Locate the cell with the specified text and output its [X, Y] center coordinate. 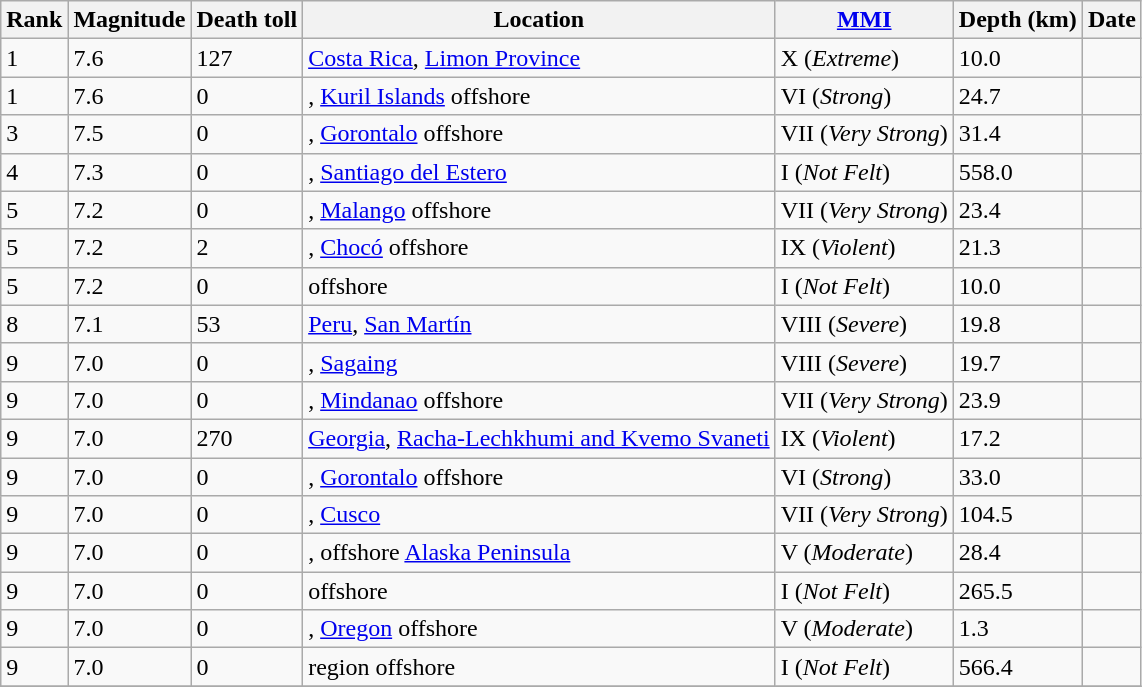
, Chocó offshore [539, 248]
Depth (km) [1018, 20]
28.4 [1018, 553]
270 [247, 438]
558.0 [1018, 172]
, Malango offshore [539, 210]
4 [34, 172]
X (Extreme) [864, 58]
2 [247, 248]
7.1 [130, 324]
53 [247, 324]
, Kuril Islands offshore [539, 96]
region offshore [539, 667]
Costa Rica, Limon Province [539, 58]
19.8 [1018, 324]
566.4 [1018, 667]
19.7 [1018, 362]
, Oregon offshore [539, 629]
31.4 [1018, 134]
, Santiago del Estero [539, 172]
Magnitude [130, 20]
24.7 [1018, 96]
3 [34, 134]
Location [539, 20]
21.3 [1018, 248]
23.4 [1018, 210]
Georgia, Racha-Lechkhumi and Kvemo Svaneti [539, 438]
8 [34, 324]
Death toll [247, 20]
127 [247, 58]
Date [1112, 20]
1.3 [1018, 629]
265.5 [1018, 591]
33.0 [1018, 477]
23.9 [1018, 400]
Peru, San Martín [539, 324]
, Sagaing [539, 362]
7.5 [130, 134]
7.3 [130, 172]
17.2 [1018, 438]
104.5 [1018, 515]
MMI [864, 20]
, offshore Alaska Peninsula [539, 553]
, Mindanao offshore [539, 400]
, Cusco [539, 515]
Rank [34, 20]
